Output the (X, Y) coordinate of the center of the cell containing the given text.  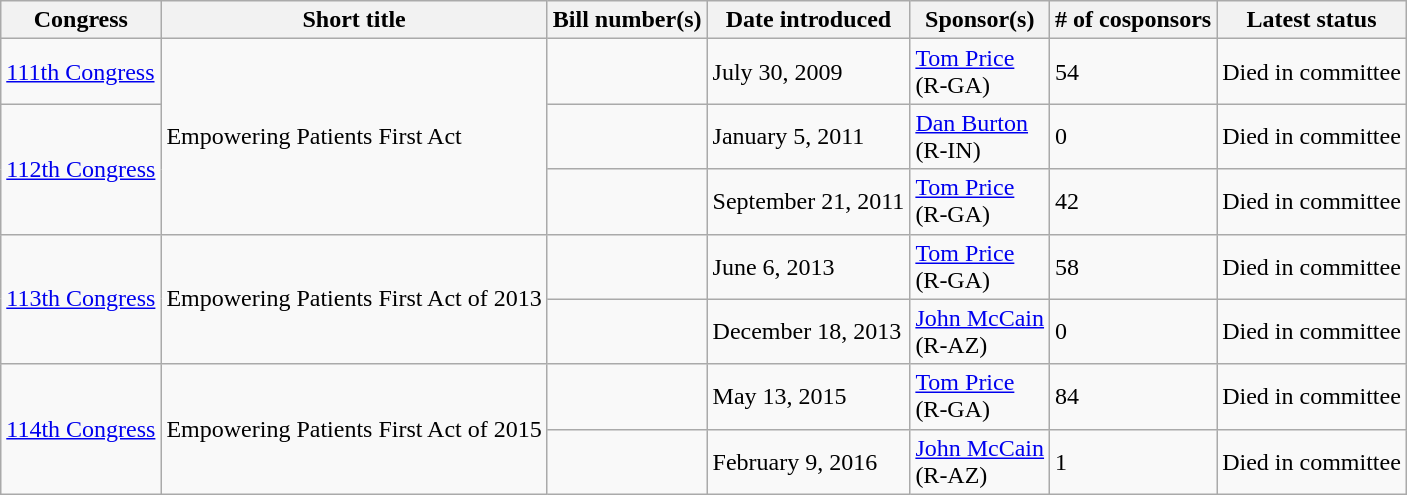
54 (1134, 72)
Dan Burton(R-IN) (980, 136)
December 18, 2013 (808, 332)
1 (1134, 462)
February 9, 2016 (808, 462)
Empowering Patients First Act of 2015 (354, 429)
June 6, 2013 (808, 266)
Bill number(s) (627, 20)
84 (1134, 396)
Short title (354, 20)
May 13, 2015 (808, 396)
Date introduced (808, 20)
58 (1134, 266)
# of cosponsors (1134, 20)
January 5, 2011 (808, 136)
42 (1134, 202)
111th Congress (81, 72)
113th Congress (81, 299)
Sponsor(s) (980, 20)
July 30, 2009 (808, 72)
September 21, 2011 (808, 202)
112th Congress (81, 169)
Empowering Patients First Act (354, 136)
Congress (81, 20)
Latest status (1312, 20)
114th Congress (81, 429)
Empowering Patients First Act of 2013 (354, 299)
